From the cell containing the given text, extract its center point as [X, Y] coordinate. 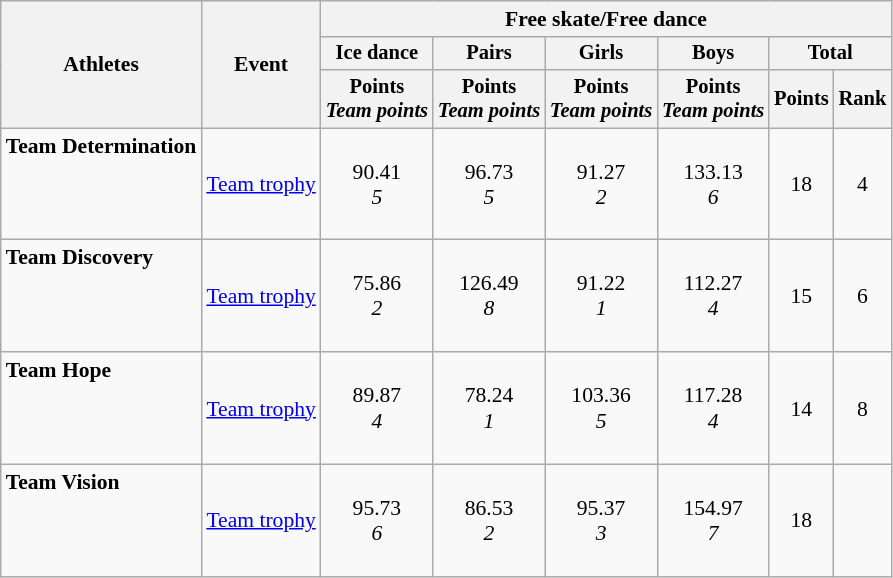
14 [801, 408]
90.415 [377, 184]
4 [863, 184]
95.736 [377, 521]
Event [261, 64]
Team Vision [102, 521]
Total [830, 54]
Points [801, 99]
Pairs [489, 54]
75.862 [377, 296]
Ice dance [377, 54]
Girls [601, 54]
133.136 [713, 184]
86.532 [489, 521]
Rank [863, 99]
126.498 [489, 296]
Athletes [102, 64]
Team Hope [102, 408]
8 [863, 408]
154.977 [713, 521]
96.735 [489, 184]
Team Determination [102, 184]
91.272 [601, 184]
Free skate/Free dance [606, 19]
91.221 [601, 296]
Team Discovery [102, 296]
89.874 [377, 408]
112.274 [713, 296]
Boys [713, 54]
95.373 [601, 521]
117.284 [713, 408]
15 [801, 296]
78.241 [489, 408]
6 [863, 296]
103.365 [601, 408]
